Provide the (X, Y) coordinate of the cell's center where the given text is located.  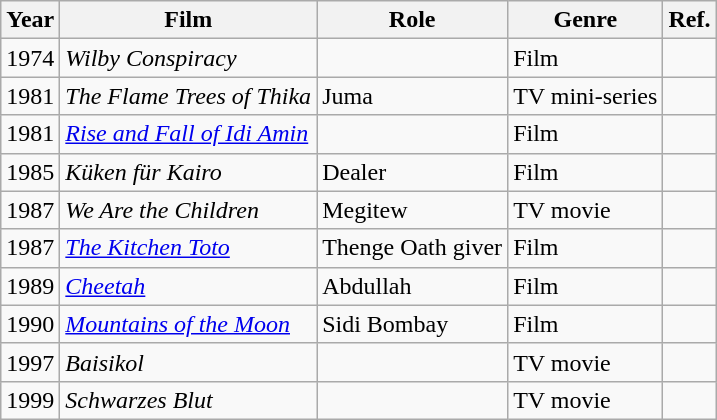
The Flame Trees of Thika (188, 96)
1990 (30, 324)
Schwarzes Blut (188, 400)
Genre (586, 20)
Küken für Kairo (188, 172)
1974 (30, 58)
Ref. (690, 20)
Wilby Conspiracy (188, 58)
Role (412, 20)
Mountains of the Moon (188, 324)
Juma (412, 96)
Sidi Bombay (412, 324)
We Are the Children (188, 210)
1999 (30, 400)
Cheetah (188, 286)
1985 (30, 172)
Year (30, 20)
Abdullah (412, 286)
Rise and Fall of Idi Amin (188, 134)
1989 (30, 286)
Baisikol (188, 362)
1997 (30, 362)
The Kitchen Toto (188, 248)
Dealer (412, 172)
Megitew (412, 210)
TV mini-series (586, 96)
Thenge Oath giver (412, 248)
